Capture the cell that displays the provided text and extract its [x, y] central coordinate. 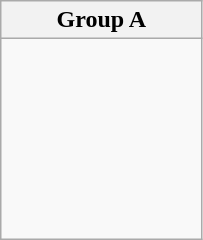
Group A [102, 20]
